Search for the cell housing the specified text and yield its [X, Y] center coordinate. 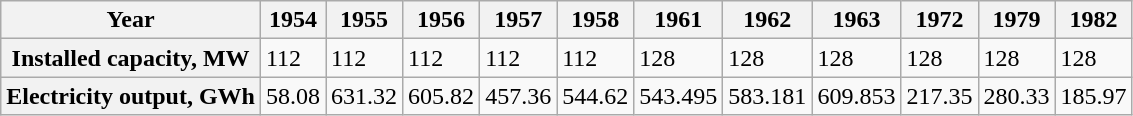
1961 [678, 20]
1982 [1094, 20]
280.33 [1016, 96]
1963 [856, 20]
631.32 [364, 96]
1962 [768, 20]
Year [131, 20]
Electricity output, GWh [131, 96]
543.495 [678, 96]
1954 [292, 20]
Installed capacity, MW [131, 58]
1958 [596, 20]
1957 [518, 20]
1955 [364, 20]
217.35 [940, 96]
1972 [940, 20]
58.08 [292, 96]
185.97 [1094, 96]
457.36 [518, 96]
1979 [1016, 20]
544.62 [596, 96]
583.181 [768, 96]
609.853 [856, 96]
1956 [442, 20]
605.82 [442, 96]
